Capture the cell that displays the provided text and extract its (x, y) central coordinate. 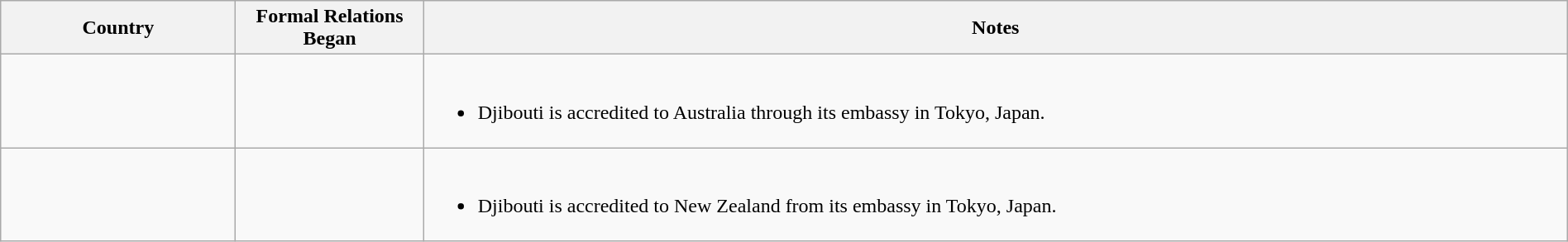
Djibouti is accredited to New Zealand from its embassy in Tokyo, Japan. (996, 195)
Djibouti is accredited to Australia through its embassy in Tokyo, Japan. (996, 101)
Notes (996, 28)
Formal Relations Began (329, 28)
Country (118, 28)
